Scan for the cell matching the given text and deliver its [X, Y] coordinate at center. 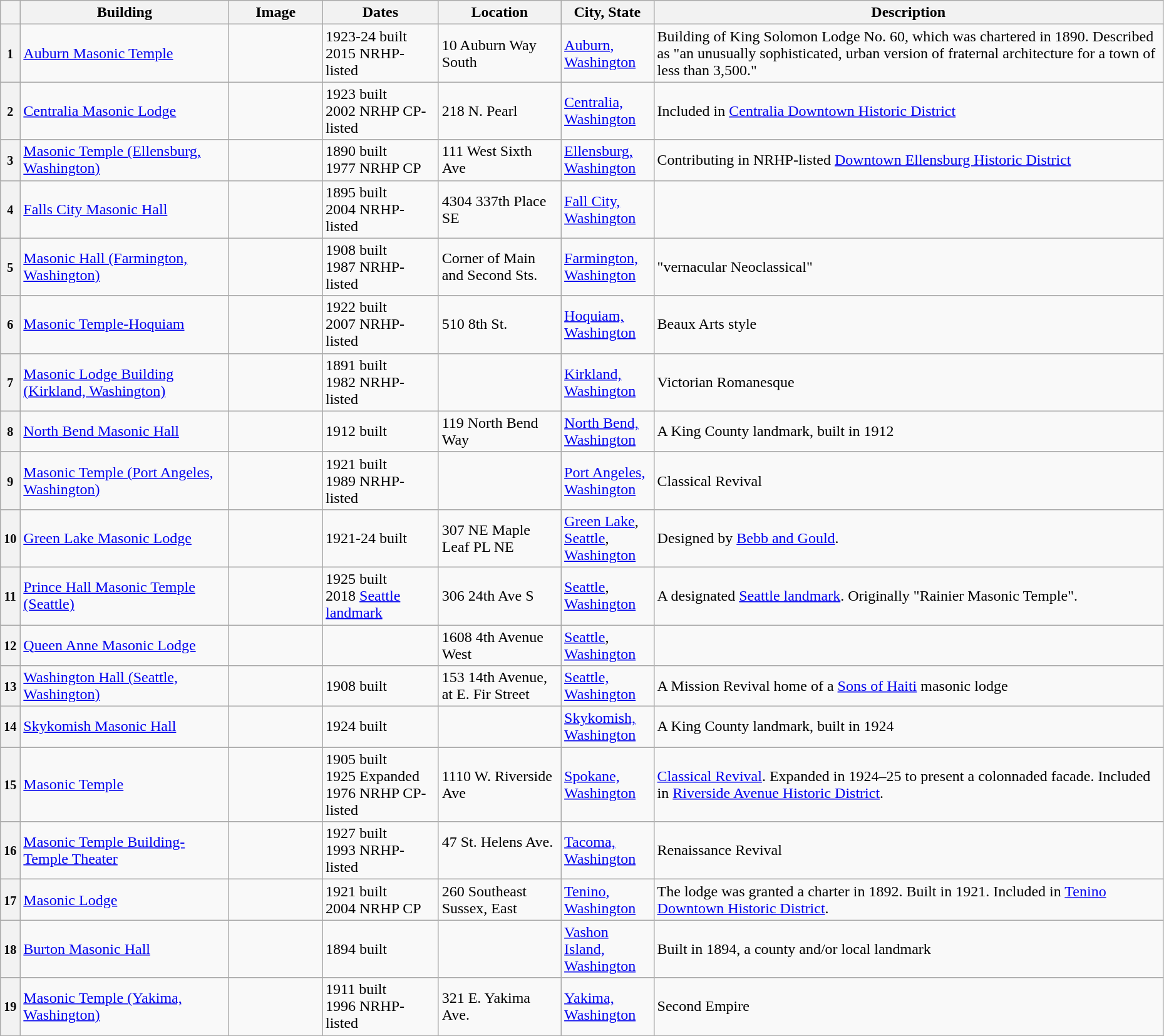
Second Empire [908, 1007]
307 NE Maple Leaf PL NE [500, 538]
1608 4th Avenue West [500, 645]
19 [10, 1007]
Vashon Island, Washington [607, 949]
1921 built1989 NRHP-listed [380, 480]
4304 337th Place SE [500, 209]
Masonic Lodge Building (Kirkland, Washington) [125, 382]
10 [10, 538]
Building [125, 13]
Victorian Romanesque [908, 382]
Renaissance Revival [908, 851]
Masonic Temple (Ellensburg, Washington) [125, 160]
17 [10, 899]
Masonic Temple (Port Angeles, Washington) [125, 480]
1 [10, 53]
1908 built1987 NRHP-listed [380, 267]
1895 built2004 NRHP-listed [380, 209]
City, State [607, 13]
Location [500, 13]
Masonic Hall (Farmington, Washington) [125, 267]
1923-24 built2015 NRHP-listed [380, 53]
Falls City Masonic Hall [125, 209]
Tacoma, Washington [607, 851]
18 [10, 949]
Skykomish, Washington [607, 727]
3 [10, 160]
1923 built2002 NRHP CP-listed [380, 111]
Auburn Masonic Temple [125, 53]
218 N. Pearl [500, 111]
153 14th Avenue, at E. Fir Street [500, 686]
A Mission Revival home of a Sons of Haiti masonic lodge [908, 686]
14 [10, 727]
15 [10, 784]
North Bend, Washington [607, 431]
Designed by Bebb and Gould. [908, 538]
Auburn, Washington [607, 53]
1894 built [380, 949]
Masonic Temple (Yakima, Washington) [125, 1007]
4 [10, 209]
10 Auburn Way South [500, 53]
Contributing in NRHP-listed Downtown Ellensburg Historic District [908, 160]
Corner of Main and Second Sts. [500, 267]
Port Angeles, Washington [607, 480]
11 [10, 596]
1927 built1993 NRHP-listed [380, 851]
8 [10, 431]
111 West Sixth Ave [500, 160]
Included in Centralia Downtown Historic District [908, 111]
Queen Anne Masonic Lodge [125, 645]
Washington Hall (Seattle, Washington) [125, 686]
A King County landmark, built in 1912 [908, 431]
1891 built1982 NRHP-listed [380, 382]
Dates [380, 13]
6 [10, 324]
7 [10, 382]
Built in 1894, a county and/or local landmark [908, 949]
Masonic Temple Building-Temple Theater [125, 851]
1921-24 built [380, 538]
Tenino, Washington [607, 899]
Centralia, Washington [607, 111]
1908 built [380, 686]
306 24th Ave S [500, 596]
Classical Revival [908, 480]
Ellensburg, Washington [607, 160]
Image [276, 13]
A designated Seattle landmark. Originally "Rainier Masonic Temple". [908, 596]
1922 built2007 NRHP-listed [380, 324]
1890 built1977 NRHP CP [380, 160]
Centralia Masonic Lodge [125, 111]
The lodge was granted a charter in 1892. Built in 1921. Included in Tenino Downtown Historic District. [908, 899]
Skykomish Masonic Hall [125, 727]
Prince Hall Masonic Temple (Seattle) [125, 596]
1110 W. Riverside Ave [500, 784]
9 [10, 480]
Green Lake, Seattle, Washington [607, 538]
Hoquiam, Washington [607, 324]
Description [908, 13]
321 E. Yakima Ave. [500, 1007]
1925 built2018 Seattle landmark [380, 596]
Yakima, Washington [607, 1007]
1911 built1996 NRHP-listed [380, 1007]
2 [10, 111]
Masonic Temple [125, 784]
Beaux Arts style [908, 324]
Classical Revival. Expanded in 1924–25 to present a colonnaded facade. Included in Riverside Avenue Historic District. [908, 784]
Kirkland, Washington [607, 382]
12 [10, 645]
16 [10, 851]
5 [10, 267]
"vernacular Neoclassical" [908, 267]
Farmington, Washington [607, 267]
1912 built [380, 431]
North Bend Masonic Hall [125, 431]
Masonic Lodge [125, 899]
1905 built1925 Expanded1976 NRHP CP-listed [380, 784]
119 North Bend Way [500, 431]
260 Southeast Sussex, East [500, 899]
Green Lake Masonic Lodge [125, 538]
47 St. Helens Ave. [500, 851]
Spokane, Washington [607, 784]
510 8th St. [500, 324]
1924 built [380, 727]
Fall City, Washington [607, 209]
1921 built2004 NRHP CP [380, 899]
A King County landmark, built in 1924 [908, 727]
Masonic Temple-Hoquiam [125, 324]
Burton Masonic Hall [125, 949]
13 [10, 686]
